Determine the (x, y) coordinate at the center of the cell enclosing the given text.  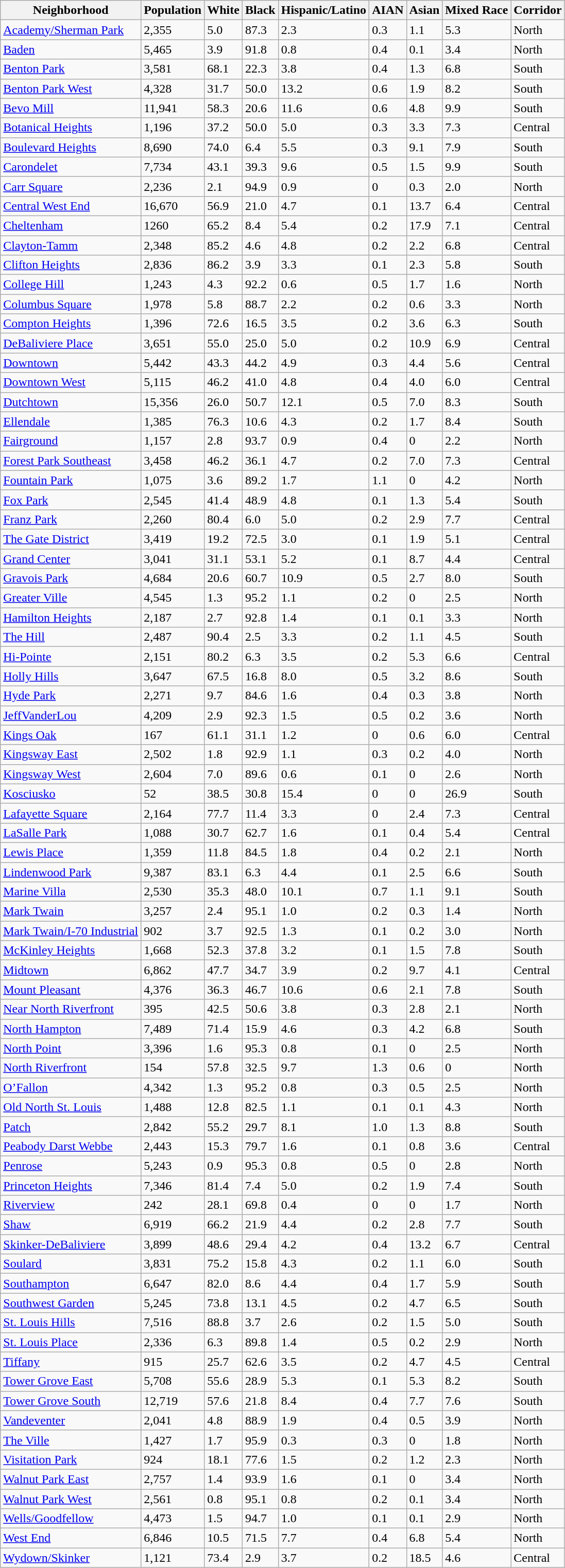
2,443 (173, 1146)
16.5 (260, 324)
2,561 (173, 1499)
Benton Park West (71, 89)
92.2 (260, 285)
28.9 (260, 1381)
Kingsway West (71, 774)
4,376 (173, 990)
4,328 (173, 89)
61.1 (224, 735)
89.2 (260, 480)
North Riverfront (71, 1068)
3,419 (173, 539)
Cheltenham (71, 225)
3,257 (173, 911)
9,387 (173, 872)
39.3 (260, 167)
8.3 (477, 402)
DeBaliviere Place (71, 343)
55.2 (224, 1126)
Bevo Mill (71, 108)
37.8 (260, 950)
1,396 (173, 324)
73.4 (224, 1558)
Black (260, 10)
92.5 (260, 931)
4,684 (173, 578)
11,941 (173, 108)
The Ville (71, 1440)
42.5 (224, 1009)
82.5 (260, 1107)
62.7 (260, 833)
94.9 (260, 186)
56.9 (224, 206)
Wydown/Skinker (71, 1558)
44.2 (260, 363)
Academy/Sherman Park (71, 30)
5,115 (173, 382)
1,978 (173, 304)
915 (173, 1362)
North Point (71, 1048)
Southampton (71, 1283)
92.8 (260, 618)
18.1 (224, 1459)
2,836 (173, 265)
11.4 (260, 813)
Hi-Pointe (71, 657)
66.2 (224, 1225)
2,502 (173, 754)
924 (173, 1459)
Hyde Park (71, 696)
15,356 (173, 402)
Midtown (71, 970)
Tiffany (71, 1362)
32.5 (260, 1068)
36.1 (260, 461)
4.1 (477, 970)
Mark Twain/I-70 Industrial (71, 931)
36.3 (224, 990)
3,041 (173, 558)
4,342 (173, 1087)
St. Louis Place (71, 1342)
11.6 (323, 108)
3,581 (173, 69)
West End (71, 1538)
30.7 (224, 833)
7,346 (173, 1185)
5,245 (173, 1303)
5,243 (173, 1166)
8,690 (173, 147)
15.8 (260, 1264)
Lindenwood Park (71, 872)
Central West End (71, 206)
Fairground (71, 441)
7,516 (173, 1323)
1,121 (173, 1558)
89.8 (260, 1342)
2,271 (173, 696)
4,473 (173, 1519)
2,355 (173, 30)
Mark Twain (71, 911)
46.7 (260, 990)
25.7 (224, 1362)
76.3 (224, 421)
2,842 (173, 1126)
Asian (424, 10)
3,458 (173, 461)
Gravois Park (71, 578)
Tower Grove East (71, 1381)
15.4 (323, 794)
154 (173, 1068)
Compton Heights (71, 324)
81.4 (224, 1185)
5,465 (173, 49)
Downtown West (71, 382)
JeffVanderLou (71, 715)
91.8 (260, 49)
Shaw (71, 1225)
90.4 (224, 637)
82.0 (224, 1283)
Hispanic/Latino (323, 10)
Mixed Race (477, 10)
77.6 (260, 1459)
Greater Ville (71, 598)
21.9 (260, 1225)
13.1 (260, 1303)
3,831 (173, 1264)
21.8 (260, 1401)
2,530 (173, 892)
41.4 (224, 500)
2,260 (173, 519)
73.8 (224, 1303)
6,919 (173, 1225)
Dutchtown (71, 402)
87.3 (260, 30)
69.8 (260, 1205)
0.7 (388, 892)
52 (173, 794)
8.7 (424, 558)
Penrose (71, 1166)
55.6 (224, 1381)
74.0 (224, 147)
34.7 (260, 970)
7,489 (173, 1029)
Mount Pleasant (71, 990)
48.0 (260, 892)
Benton Park (71, 69)
8.8 (477, 1126)
79.7 (260, 1146)
Clifton Heights (71, 265)
7.1 (477, 225)
Kings Oak (71, 735)
Clayton-Tamm (71, 245)
1,243 (173, 285)
395 (173, 1009)
6,647 (173, 1283)
62.6 (260, 1362)
Kingsway East (71, 754)
4,545 (173, 598)
55.0 (224, 343)
2,757 (173, 1479)
College Hill (71, 285)
Riverview (71, 1205)
The Gate District (71, 539)
Princeton Heights (71, 1185)
92.3 (260, 715)
Kosciusko (71, 794)
5.1 (477, 539)
3,899 (173, 1244)
50.7 (260, 402)
Boulevard Heights (71, 147)
2,041 (173, 1420)
Fountain Park (71, 480)
11.8 (224, 852)
Soulard (71, 1264)
72.5 (260, 539)
7,734 (173, 167)
60.7 (260, 578)
6,846 (173, 1538)
167 (173, 735)
25.0 (260, 343)
Lafayette Square (71, 813)
Old North St. Louis (71, 1107)
2.0 (477, 186)
Walnut Park West (71, 1499)
48.9 (260, 500)
67.5 (224, 676)
71.4 (224, 1029)
Botanical Heights (71, 128)
12.1 (323, 402)
Tower Grove South (71, 1401)
902 (173, 931)
6.5 (477, 1303)
1,385 (173, 421)
12,719 (173, 1401)
92.9 (260, 754)
1,359 (173, 852)
6.9 (477, 343)
19.2 (224, 539)
2,236 (173, 186)
6.7 (477, 1244)
77.7 (224, 813)
72.6 (224, 324)
22.3 (260, 69)
2,604 (173, 774)
71.5 (260, 1538)
29.4 (260, 1244)
16.8 (260, 676)
8.1 (323, 1126)
Wells/Goodfellow (71, 1519)
2,151 (173, 657)
Near North Riverfront (71, 1009)
4.9 (323, 363)
3,396 (173, 1048)
7.9 (477, 147)
50.6 (260, 1009)
88.8 (224, 1323)
3,647 (173, 676)
2,348 (173, 245)
Walnut Park East (71, 1479)
242 (173, 1205)
Columbus Square (71, 304)
94.7 (260, 1519)
5,708 (173, 1381)
80.4 (224, 519)
1,427 (173, 1440)
1,088 (173, 833)
LaSalle Park (71, 833)
Hamilton Heights (71, 618)
43.3 (224, 363)
75.2 (224, 1264)
17.9 (424, 225)
80.2 (224, 657)
31.7 (224, 89)
16,670 (173, 206)
1,075 (173, 480)
2,187 (173, 618)
St. Louis Hills (71, 1323)
1,196 (173, 128)
Skinker-DeBaliviere (71, 1244)
93.7 (260, 441)
5.6 (477, 363)
The Hill (71, 637)
68.1 (224, 69)
7.6 (477, 1401)
Ellendale (71, 421)
3,651 (173, 343)
30.8 (260, 794)
84.6 (260, 696)
Franz Park (71, 519)
Baden (71, 49)
2,545 (173, 500)
58.3 (224, 108)
O’Fallon (71, 1087)
65.2 (224, 225)
6,862 (173, 970)
89.6 (260, 774)
AIAN (388, 10)
1,668 (173, 950)
2,164 (173, 813)
53.1 (260, 558)
10.1 (323, 892)
88.7 (260, 304)
9.6 (323, 167)
2,487 (173, 637)
95.9 (260, 1440)
10.5 (224, 1538)
26.0 (224, 402)
83.1 (224, 872)
Carr Square (71, 186)
4,209 (173, 715)
Southwest Garden (71, 1303)
White (224, 10)
Visitation Park (71, 1459)
84.5 (260, 852)
47.7 (224, 970)
1260 (173, 225)
1,488 (173, 1107)
Carondelet (71, 167)
93.9 (260, 1479)
41.0 (260, 382)
28.1 (224, 1205)
Corridor (538, 10)
2,336 (173, 1342)
29.7 (260, 1126)
26.9 (477, 794)
5.2 (323, 558)
57.6 (224, 1401)
35.3 (224, 892)
37.2 (224, 128)
Marine Villa (71, 892)
5.5 (323, 147)
57.8 (224, 1068)
Downtown (71, 363)
52.3 (224, 950)
86.2 (224, 265)
Fox Park (71, 500)
Neighborhood (71, 10)
Holly Hills (71, 676)
5.9 (477, 1283)
Forest Park Southeast (71, 461)
21.0 (260, 206)
43.1 (224, 167)
38.5 (224, 794)
15.3 (224, 1146)
13.7 (424, 206)
48.6 (224, 1244)
18.5 (424, 1558)
88.9 (260, 1420)
12.8 (224, 1107)
85.2 (224, 245)
Lewis Place (71, 852)
1,157 (173, 441)
Grand Center (71, 558)
Peabody Darst Webbe (71, 1146)
15.9 (260, 1029)
Patch (71, 1126)
5,442 (173, 363)
Vandeventer (71, 1420)
McKinley Heights (71, 950)
Population (173, 10)
North Hampton (71, 1029)
